Pinpoint the cell where the given text exists, returning its (X, Y) midpoint coordinate. 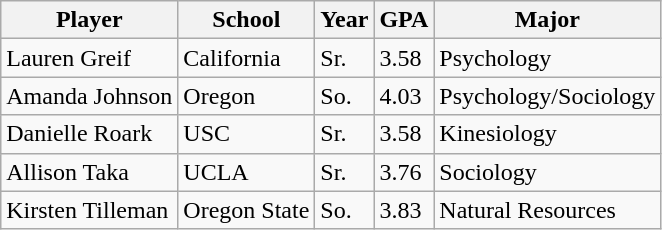
Major (548, 20)
3.76 (404, 172)
Year (344, 20)
Kinesiology (548, 134)
Sociology (548, 172)
GPA (404, 20)
3.83 (404, 210)
4.03 (404, 96)
UCLA (246, 172)
California (246, 58)
Player (90, 20)
Psychology/Sociology (548, 96)
School (246, 20)
Kirsten Tilleman (90, 210)
Natural Resources (548, 210)
USC (246, 134)
Oregon State (246, 210)
Lauren Greif (90, 58)
Oregon (246, 96)
Allison Taka (90, 172)
Amanda Johnson (90, 96)
Psychology (548, 58)
Danielle Roark (90, 134)
